Capture the cell that displays the provided text and extract its [x, y] central coordinate. 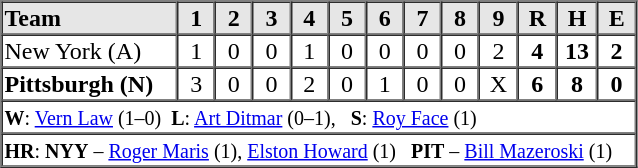
E [616, 18]
5 [347, 18]
9 [498, 18]
HR: NYY – Roger Maris (1), Elston Howard (1) PIT – Bill Mazeroski (1) [319, 150]
13 [577, 50]
7 [423, 18]
Team [90, 18]
New York (A) [90, 50]
X [498, 84]
Pittsburgh (N) [90, 84]
H [577, 18]
W: Vern Law (1–0) L: Art Ditmar (0–1), S: Roy Face (1) [319, 116]
R [538, 18]
